Capture the cell that displays the provided text and extract its [X, Y] central coordinate. 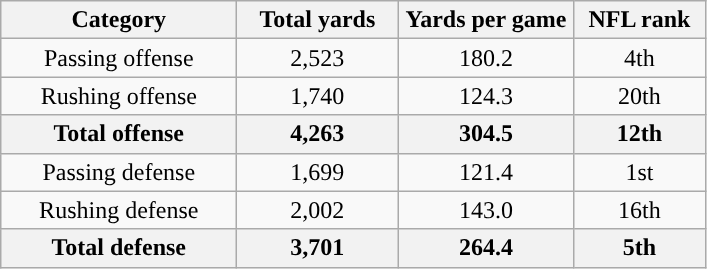
Passing defense [119, 172]
Total yards [318, 20]
2,523 [318, 58]
304.5 [486, 134]
143.0 [486, 210]
Total defense [119, 248]
180.2 [486, 58]
NFL rank [640, 20]
16th [640, 210]
1,699 [318, 172]
4th [640, 58]
Yards per game [486, 20]
264.4 [486, 248]
Rushing defense [119, 210]
12th [640, 134]
Passing offense [119, 58]
Total offense [119, 134]
Rushing offense [119, 96]
1st [640, 172]
4,263 [318, 134]
20th [640, 96]
5th [640, 248]
1,740 [318, 96]
Category [119, 20]
124.3 [486, 96]
2,002 [318, 210]
3,701 [318, 248]
121.4 [486, 172]
